Locate the cell with the specified text and output its [x, y] center coordinate. 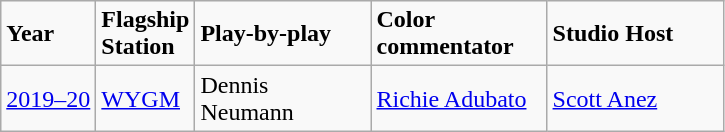
Dennis Neumann [283, 98]
Color commentator [459, 34]
WYGM [146, 98]
2019–20 [48, 98]
Scott Anez [635, 98]
Play-by-play [283, 34]
Year [48, 34]
Studio Host [635, 34]
Richie Adubato [459, 98]
Flagship Station [146, 34]
